Search for the cell housing the specified text and yield its (X, Y) center coordinate. 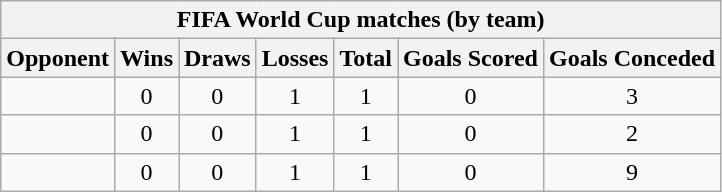
3 (632, 96)
Total (366, 58)
Goals Conceded (632, 58)
2 (632, 134)
Losses (295, 58)
Opponent (58, 58)
Wins (147, 58)
Draws (217, 58)
Goals Scored (471, 58)
9 (632, 172)
FIFA World Cup matches (by team) (361, 20)
